Provide the [X, Y] coordinate of the cell's center where the given text is located.  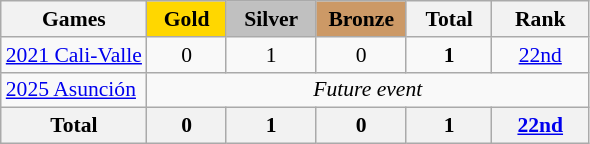
Games [74, 19]
Bronze [361, 19]
2025 Asunción [74, 90]
Gold [186, 19]
Silver [271, 19]
2021 Cali-Valle [74, 55]
Future event [368, 90]
Rank [540, 19]
